Pinpoint the cell where the given text exists, returning its (x, y) midpoint coordinate. 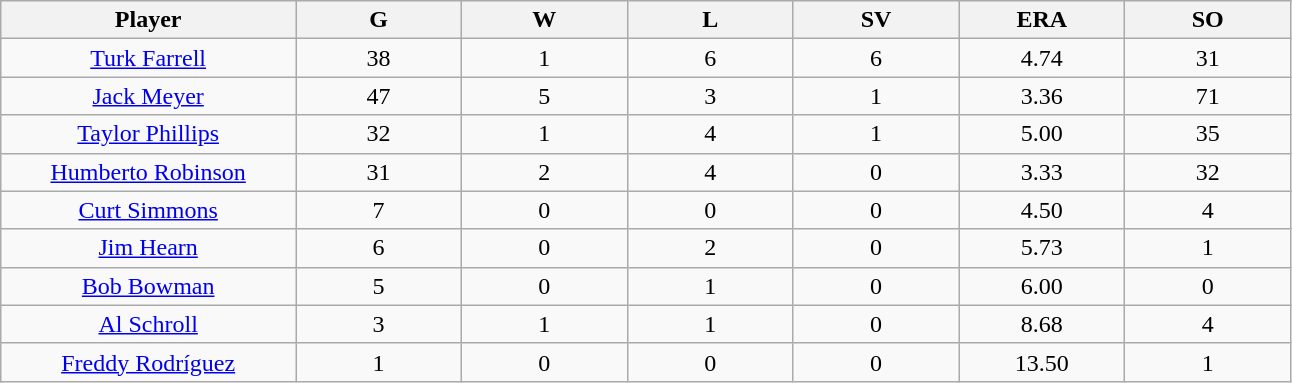
Turk Farrell (148, 58)
Bob Bowman (148, 286)
8.68 (1042, 324)
W (544, 20)
4.74 (1042, 58)
Jack Meyer (148, 96)
5.73 (1042, 248)
Player (148, 20)
38 (379, 58)
35 (1208, 134)
Freddy Rodríguez (148, 362)
3.33 (1042, 172)
SO (1208, 20)
ERA (1042, 20)
47 (379, 96)
SV (876, 20)
Al Schroll (148, 324)
6.00 (1042, 286)
Humberto Robinson (148, 172)
13.50 (1042, 362)
3.36 (1042, 96)
Jim Hearn (148, 248)
7 (379, 210)
5.00 (1042, 134)
71 (1208, 96)
4.50 (1042, 210)
Curt Simmons (148, 210)
G (379, 20)
L (710, 20)
Taylor Phillips (148, 134)
